Find where the given text appears and provide that cell's center as [x, y] coordinate. 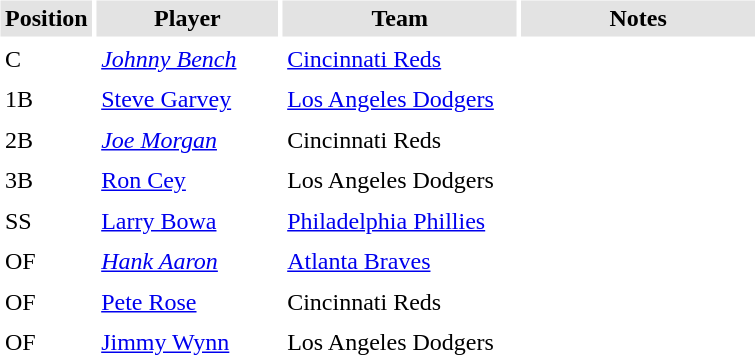
Player [188, 18]
1B [46, 100]
Position [46, 18]
2B [46, 140]
3B [46, 180]
SS [46, 221]
Philadelphia Phillies [400, 221]
Atlanta Braves [400, 262]
Johnny Bench [188, 59]
C [46, 59]
Team [400, 18]
Steve Garvey [188, 100]
Hank Aaron [188, 262]
Notes [638, 18]
Pete Rose [188, 302]
Larry Bowa [188, 221]
Joe Morgan [188, 140]
Ron Cey [188, 180]
